For the text-containing cell, return its midpoint in [X, Y] coordinate format. 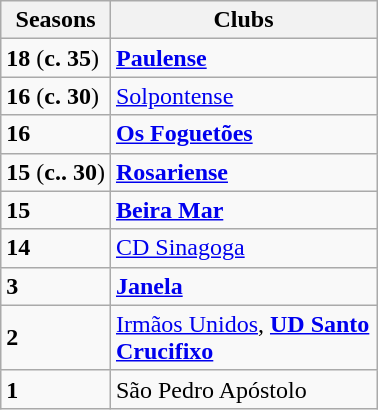
Janela [243, 286]
3 [56, 286]
18 (c. 35) [56, 58]
16 (c. 30) [56, 96]
Clubs [243, 20]
16 [56, 134]
CD Sinagoga [243, 248]
Paulense [243, 58]
15 (c.. 30) [56, 172]
Irmãos Unidos, UD Santo Crucifixo [243, 338]
1 [56, 389]
15 [56, 210]
Seasons [56, 20]
São Pedro Apóstolo [243, 389]
2 [56, 338]
Solpontense [243, 96]
Beira Mar [243, 210]
14 [56, 248]
Os Foguetões [243, 134]
Rosariense [243, 172]
